Output the [X, Y] coordinate of the center of the cell containing the given text.  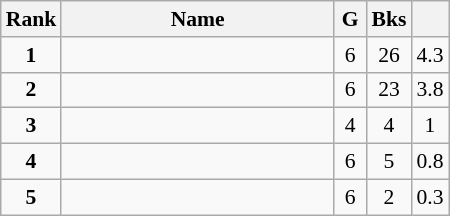
0.8 [430, 162]
23 [390, 90]
G [350, 19]
3.8 [430, 90]
3 [32, 126]
Rank [32, 19]
26 [390, 55]
Bks [390, 19]
0.3 [430, 197]
Name [198, 19]
4.3 [430, 55]
